Locate the cell with the specified text and output its [X, Y] center coordinate. 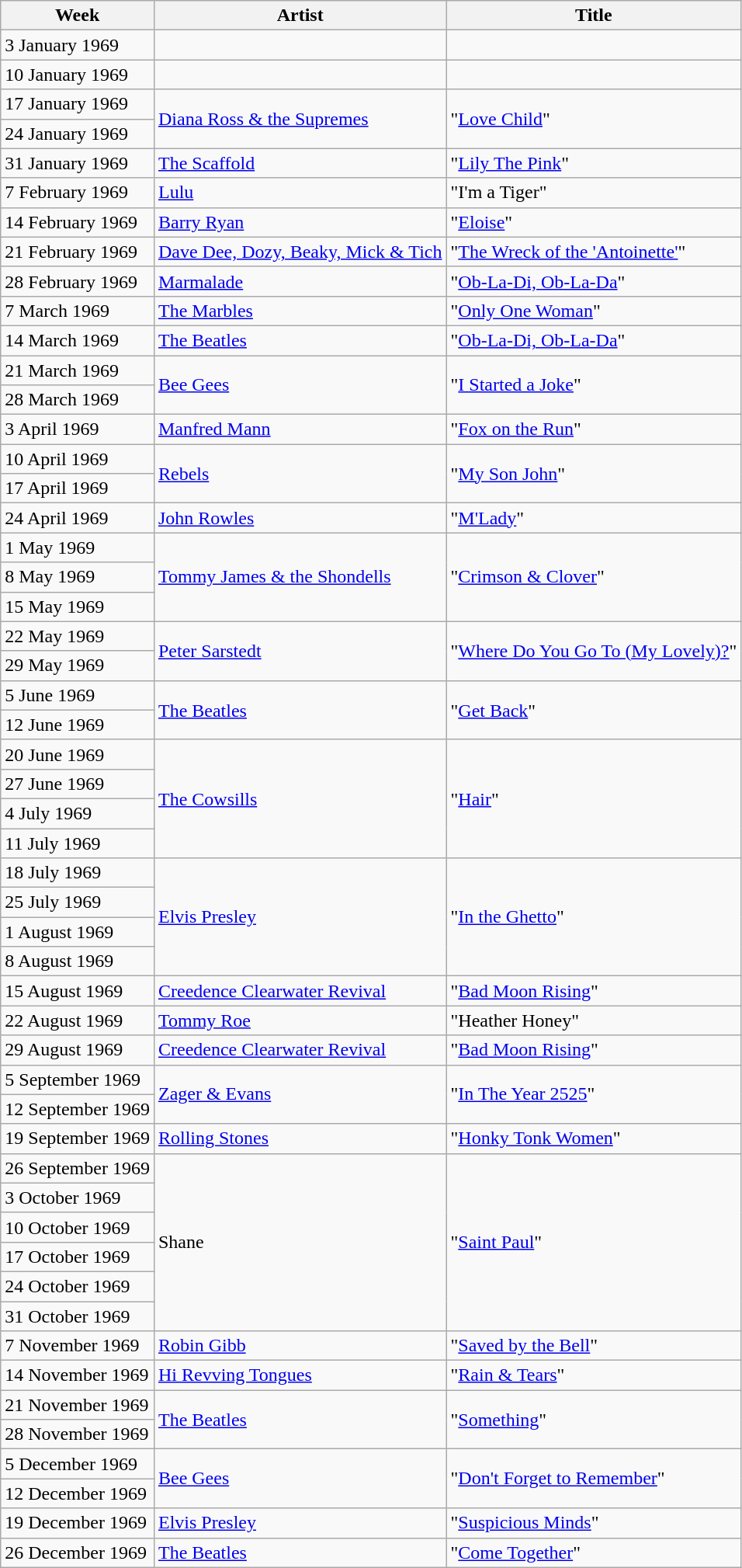
"Eloise" [594, 222]
The Cowsills [300, 798]
11 July 1969 [78, 843]
26 December 1969 [78, 1552]
1 May 1969 [78, 548]
Week [78, 16]
21 March 1969 [78, 370]
17 October 1969 [78, 1257]
Manfred Mann [300, 429]
19 September 1969 [78, 1139]
"Heather Honey" [594, 1020]
5 December 1969 [78, 1464]
5 September 1969 [78, 1080]
22 August 1969 [78, 1020]
"I'm a Tiger" [594, 193]
14 November 1969 [78, 1375]
"In the Ghetto" [594, 917]
Zager & Evans [300, 1094]
28 November 1969 [78, 1434]
12 December 1969 [78, 1493]
"Fox on the Run" [594, 429]
31 January 1969 [78, 163]
7 February 1969 [78, 193]
Rebels [300, 474]
Marmalade [300, 281]
"Only One Woman" [594, 311]
3 October 1969 [78, 1198]
"Love Child" [594, 119]
10 April 1969 [78, 459]
"Something" [594, 1420]
14 February 1969 [78, 222]
1 August 1969 [78, 932]
26 September 1969 [78, 1168]
21 February 1969 [78, 252]
3 April 1969 [78, 429]
Tommy Roe [300, 1020]
17 January 1969 [78, 104]
"In The Year 2525" [594, 1094]
"Crimson & Clover" [594, 577]
5 June 1969 [78, 695]
Title [594, 16]
25 July 1969 [78, 902]
"M'Lady" [594, 518]
14 March 1969 [78, 340]
Hi Revving Tongues [300, 1375]
"I Started a Joke" [594, 385]
John Rowles [300, 518]
Peter Sarstedt [300, 651]
10 January 1969 [78, 75]
Artist [300, 16]
24 October 1969 [78, 1286]
"Hair" [594, 798]
Rolling Stones [300, 1139]
Lulu [300, 193]
17 April 1969 [78, 488]
7 November 1969 [78, 1346]
28 March 1969 [78, 400]
"Saint Paul" [594, 1242]
"My Son John" [594, 474]
24 January 1969 [78, 134]
Robin Gibb [300, 1346]
"Suspicious Minds" [594, 1523]
27 June 1969 [78, 784]
"Rain & Tears" [594, 1375]
8 August 1969 [78, 961]
15 May 1969 [78, 607]
29 May 1969 [78, 666]
10 October 1969 [78, 1227]
15 August 1969 [78, 991]
Dave Dee, Dozy, Beaky, Mick & Tich [300, 252]
28 February 1969 [78, 281]
Barry Ryan [300, 222]
12 June 1969 [78, 725]
Tommy James & the Shondells [300, 577]
18 July 1969 [78, 873]
4 July 1969 [78, 813]
19 December 1969 [78, 1523]
"Come Together" [594, 1552]
Shane [300, 1242]
"Lily The Pink" [594, 163]
22 May 1969 [78, 636]
The Scaffold [300, 163]
8 May 1969 [78, 577]
"Saved by the Bell" [594, 1346]
29 August 1969 [78, 1050]
Diana Ross & the Supremes [300, 119]
3 January 1969 [78, 45]
7 March 1969 [78, 311]
"The Wreck of the 'Antoinette'" [594, 252]
24 April 1969 [78, 518]
12 September 1969 [78, 1109]
21 November 1969 [78, 1405]
The Marbles [300, 311]
"Where Do You Go To (My Lovely)?" [594, 651]
20 June 1969 [78, 754]
"Honky Tonk Women" [594, 1139]
"Don't Forget to Remember" [594, 1479]
31 October 1969 [78, 1316]
"Get Back" [594, 710]
